Detect which cell encompasses the target text, then output its [x, y] center coordinate. 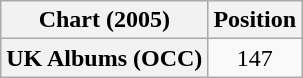
147 [255, 58]
UK Albums (OCC) [104, 58]
Position [255, 20]
Chart (2005) [104, 20]
